Extract the (x, y) coordinate from the center of the cell holding the provided text.  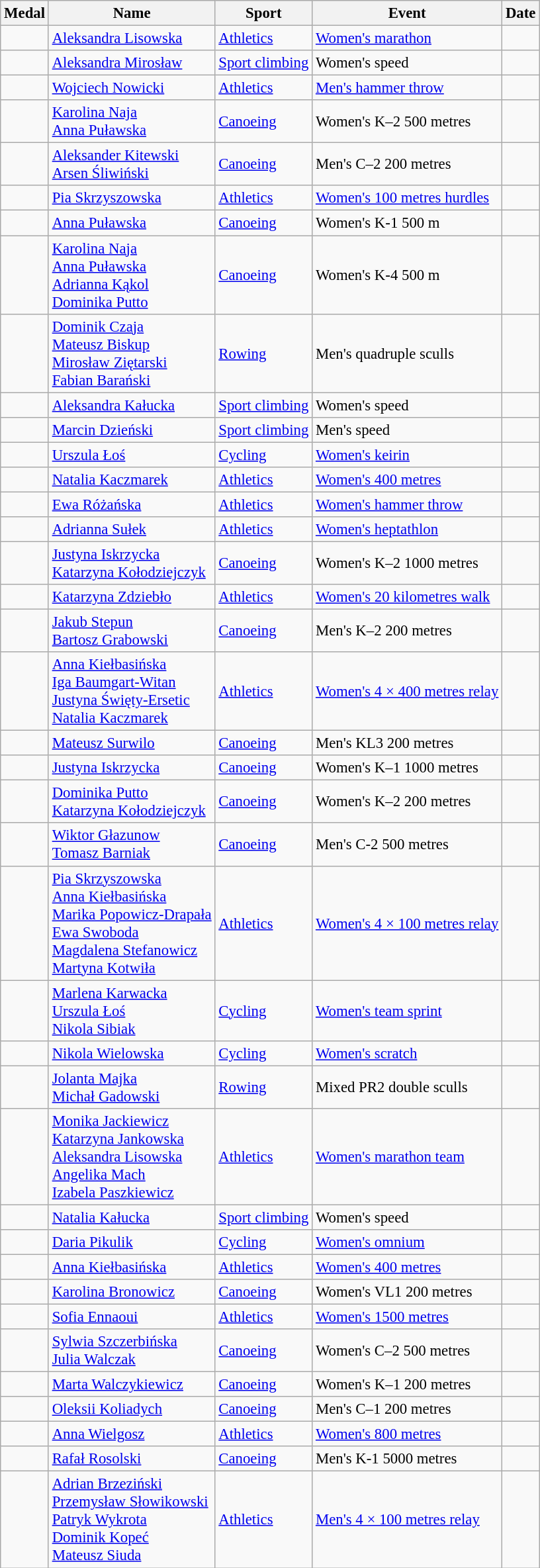
Women's K–1 200 metres (408, 1385)
Men's K-1 5000 metres (408, 1459)
Anna Puławska (132, 223)
Name (132, 13)
Mateusz Surwilo (132, 743)
Rafał Rosolski (132, 1459)
Jolanta MajkaMichał Gadowski (132, 1087)
Women's omnium (408, 1242)
Pia Skrzyszowska (132, 198)
Women's K-1 500 m (408, 223)
Aleksander KitewskiArsen Śliwiński (132, 164)
Women's K–2 200 metres (408, 802)
Sylwia SzczerbińskaJulia Walczak (132, 1350)
Women's hammer throw (408, 504)
Women's VL1 200 metres (408, 1292)
Women's 1500 metres (408, 1317)
Sofia Ennaoui (132, 1317)
Women's marathon team (408, 1157)
Marlena KarwackaUrszula ŁośNikola Sibiak (132, 1011)
Women's team sprint (408, 1011)
Women's K–2 500 metres (408, 122)
Marcin Dzieński (132, 430)
Wojciech Nowicki (132, 88)
Men's K–2 200 metres (408, 631)
Women's K–1 1000 metres (408, 768)
Aleksandra Lisowska (132, 38)
Men's KL3 200 metres (408, 743)
Dominik CzajaMateusz BiskupMirosław ZiętarskiFabian Barański (132, 353)
Women's scratch (408, 1053)
Adrian Brzeziński Przemysław Słowikowski Patryk Wykrota Dominik Kopeć Mateusz Siuda (132, 1520)
Women's C–2 500 metres (408, 1350)
Ewa Różańska (132, 504)
Women's K-4 500 m (408, 275)
Men's 4 × 100 metres relay (408, 1520)
Marta Walczykiewicz (132, 1385)
Daria Pikulik (132, 1242)
Pia Skrzyszowska Anna Kiełbasińska Marika Popowicz-Drapała Ewa Swoboda Magdalena StefanowiczMartyna Kotwiła (132, 923)
Katarzyna Zdziebło (132, 597)
Men's hammer throw (408, 88)
Jakub StepunBartosz Grabowski (132, 631)
Date (521, 13)
Medal (25, 13)
Men's C–1 200 metres (408, 1409)
Anna Wielgosz (132, 1434)
Men's quadruple sculls (408, 353)
Karolina NajaAnna Puławska (132, 122)
Natalia Kałucka (132, 1217)
Nikola Wielowska (132, 1053)
Women's 4 × 100 metres relay (408, 923)
Karolina Bronowicz (132, 1292)
Women's keirin (408, 455)
Anna KiełbasińskaIga Baumgart-WitanJustyna Święty-ErseticNatalia Kaczmarek (132, 691)
Wiktor GłazunowTomasz Barniak (132, 845)
Mixed PR2 double sculls (408, 1087)
Oleksii Koliadych (132, 1409)
Women's heptathlon (408, 530)
Aleksandra Mirosław (132, 63)
Women's 20 kilometres walk (408, 597)
Karolina NajaAnna PuławskaAdrianna KąkolDominika Putto (132, 275)
Sport (263, 13)
Women's 4 × 400 metres relay (408, 691)
Women's K–2 1000 metres (408, 563)
Aleksandra Kałucka (132, 405)
Justyna Iskrzycka (132, 768)
Adrianna Sułek (132, 530)
Men's speed (408, 430)
Justyna IskrzyckaKatarzyna Kołodziejczyk (132, 563)
Urszula Łoś (132, 455)
Women's 800 metres (408, 1434)
Women's 100 metres hurdles (408, 198)
Dominika PuttoKatarzyna Kołodziejczyk (132, 802)
Natalia Kaczmarek (132, 480)
Anna Kiełbasińska (132, 1267)
Monika JackiewiczKatarzyna JankowskaAleksandra LisowskaAngelika MachIzabela Paszkiewicz (132, 1157)
Men's C–2 200 metres (408, 164)
Men's C-2 500 metres (408, 845)
Women's marathon (408, 38)
Event (408, 13)
